Search for the cell housing the specified text and yield its [X, Y] center coordinate. 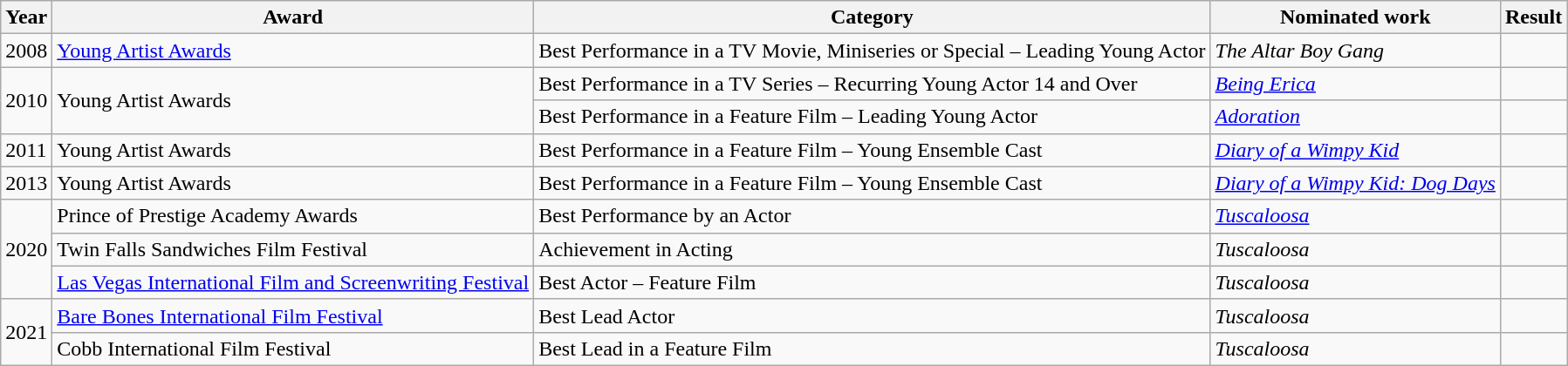
Year [26, 17]
Best Performance in a Feature Film – Leading Young Actor [873, 117]
2020 [26, 249]
Twin Falls Sandwiches Film Festival [293, 249]
Prince of Prestige Academy Awards [293, 216]
2010 [26, 100]
Category [873, 17]
The Altar Boy Gang [1355, 51]
Best Lead Actor [873, 315]
Best Actor – Feature Film [873, 282]
2011 [26, 150]
Diary of a Wimpy Kid [1355, 150]
Being Erica [1355, 84]
Best Lead in a Feature Film [873, 349]
2013 [26, 183]
Adoration [1355, 117]
Best Performance in a TV Series – Recurring Young Actor 14 and Over [873, 84]
Best Performance by an Actor [873, 216]
2021 [26, 332]
Bare Bones International Film Festival [293, 315]
Achievement in Acting [873, 249]
Diary of a Wimpy Kid: Dog Days [1355, 183]
Cobb International Film Festival [293, 349]
Best Performance in a TV Movie, Miniseries or Special – Leading Young Actor [873, 51]
Nominated work [1355, 17]
2008 [26, 51]
Award [293, 17]
Las Vegas International Film and Screenwriting Festival [293, 282]
Result [1533, 17]
